Identify which cell holds the provided text, then report its (X, Y) central coordinate. 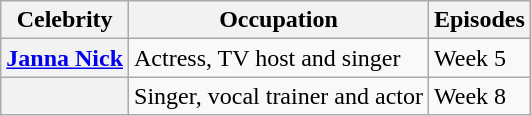
Celebrity (65, 20)
Week 5 (479, 58)
Occupation (279, 20)
Actress, TV host and singer (279, 58)
Episodes (479, 20)
Janna Nick (65, 58)
Singer, vocal trainer and actor (279, 96)
Week 8 (479, 96)
